For the text-containing cell, return its midpoint in (X, Y) coordinate format. 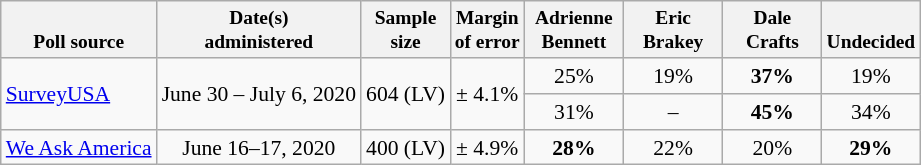
34% (871, 112)
– (674, 112)
25% (574, 76)
SurveyUSA (79, 94)
Undecided (871, 30)
31% (574, 112)
EricBrakey (674, 30)
AdrienneBennett (574, 30)
Marginof error (487, 30)
June 30 – July 6, 2020 (259, 94)
± 4.1% (487, 94)
Date(s)administered (259, 30)
45% (772, 112)
DaleCrafts (772, 30)
37% (772, 76)
Samplesize (406, 30)
Poll source (79, 30)
604 (LV) (406, 94)
